Extract the [x, y] coordinate from the center of the cell holding the provided text.  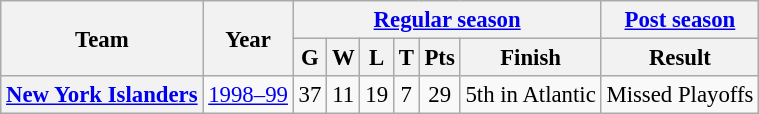
Missed Playoffs [680, 95]
New York Islanders [102, 95]
L [376, 58]
5th in Atlantic [530, 95]
1998–99 [248, 95]
Finish [530, 58]
Regular season [447, 20]
19 [376, 95]
G [310, 58]
Pts [440, 58]
7 [406, 95]
Result [680, 58]
37 [310, 95]
Year [248, 38]
W [344, 58]
Team [102, 38]
11 [344, 95]
T [406, 58]
29 [440, 95]
Post season [680, 20]
